Return the (X, Y) coordinate for the center point of the cell that contains the specified text.  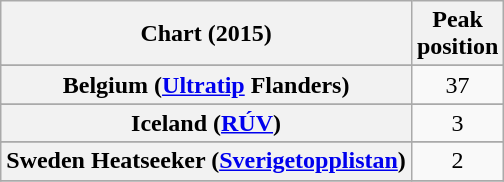
Peakposition (457, 34)
3 (457, 123)
Chart (2015) (206, 34)
Belgium (Ultratip Flanders) (206, 85)
Iceland (RÚV) (206, 123)
2 (457, 161)
Sweden Heatseeker (Sverigetopplistan) (206, 161)
37 (457, 85)
